Pinpoint the cell where the given text exists, returning its [x, y] midpoint coordinate. 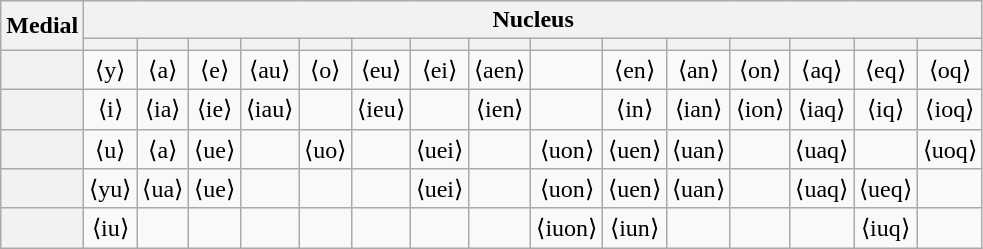
⟨au⟩ [269, 70]
⟨eu⟩ [381, 70]
⟨iuon⟩ [567, 228]
⟨iau⟩ [269, 109]
⟨ei⟩ [439, 70]
⟨ie⟩ [215, 109]
⟨ioq⟩ [950, 109]
Nucleus [534, 20]
⟨ian⟩ [698, 109]
⟨iun⟩ [635, 228]
⟨eq⟩ [886, 70]
⟨e⟩ [215, 70]
⟨iq⟩ [886, 109]
⟨aen⟩ [500, 70]
⟨aq⟩ [822, 70]
⟨yu⟩ [110, 189]
⟨iuq⟩ [886, 228]
⟨uoq⟩ [950, 149]
⟨uo⟩ [326, 149]
⟨in⟩ [635, 109]
Medial [42, 26]
⟨iaq⟩ [822, 109]
⟨on⟩ [760, 70]
⟨ien⟩ [500, 109]
⟨o⟩ [326, 70]
⟨y⟩ [110, 70]
⟨oq⟩ [950, 70]
⟨u⟩ [110, 149]
⟨i⟩ [110, 109]
⟨iu⟩ [110, 228]
⟨ia⟩ [163, 109]
⟨ua⟩ [163, 189]
⟨ieu⟩ [381, 109]
⟨an⟩ [698, 70]
⟨en⟩ [635, 70]
⟨ueq⟩ [886, 189]
⟨ion⟩ [760, 109]
